Output the [x, y] coordinate of the center of the cell containing the given text.  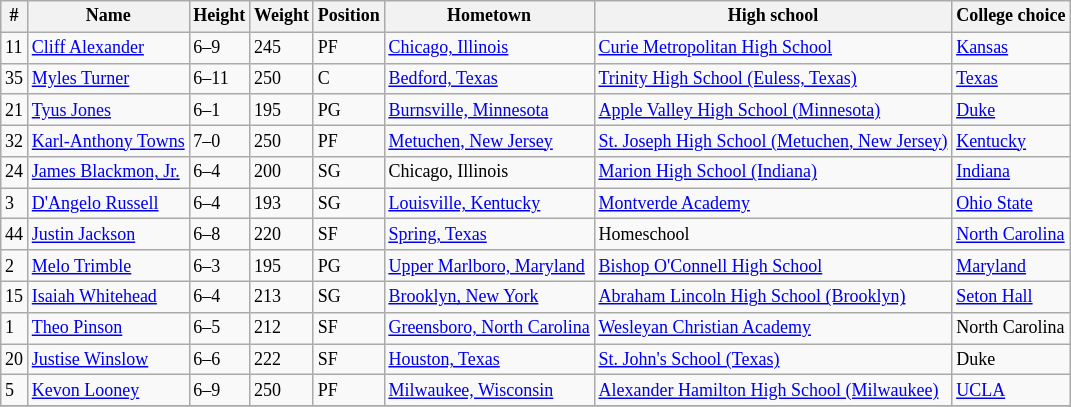
Ohio State [1011, 204]
2 [14, 266]
Cliff Alexander [108, 48]
Justise Winslow [108, 360]
Justin Jackson [108, 234]
Kevon Looney [108, 390]
Maryland [1011, 266]
St. John's School (Texas) [773, 360]
College choice [1011, 16]
21 [14, 110]
Theo Pinson [108, 328]
44 [14, 234]
Texas [1011, 78]
Brooklyn, New York [489, 296]
32 [14, 140]
5 [14, 390]
Position [348, 16]
Myles Turner [108, 78]
Melo Trimble [108, 266]
Houston, Texas [489, 360]
15 [14, 296]
1 [14, 328]
Milwaukee, Wisconsin [489, 390]
Kentucky [1011, 140]
Metuchen, New Jersey [489, 140]
Bishop O'Connell High School [773, 266]
D'Angelo Russell [108, 204]
6–8 [220, 234]
Marion High School (Indiana) [773, 172]
213 [282, 296]
222 [282, 360]
High school [773, 16]
11 [14, 48]
245 [282, 48]
Abraham Lincoln High School (Brooklyn) [773, 296]
193 [282, 204]
Bedford, Texas [489, 78]
Spring, Texas [489, 234]
6–5 [220, 328]
6–6 [220, 360]
7–0 [220, 140]
3 [14, 204]
UCLA [1011, 390]
212 [282, 328]
20 [14, 360]
Kansas [1011, 48]
Louisville, Kentucky [489, 204]
Wesleyan Christian Academy [773, 328]
Hometown [489, 16]
24 [14, 172]
Apple Valley High School (Minnesota) [773, 110]
St. Joseph High School (Metuchen, New Jersey) [773, 140]
Indiana [1011, 172]
220 [282, 234]
200 [282, 172]
James Blackmon, Jr. [108, 172]
35 [14, 78]
Alexander Hamilton High School (Milwaukee) [773, 390]
Curie Metropolitan High School [773, 48]
Upper Marlboro, Maryland [489, 266]
Name [108, 16]
6–11 [220, 78]
C [348, 78]
Isaiah Whitehead [108, 296]
Trinity High School (Euless, Texas) [773, 78]
Homeschool [773, 234]
6–3 [220, 266]
Burnsville, Minnesota [489, 110]
Weight [282, 16]
Montverde Academy [773, 204]
Seton Hall [1011, 296]
Karl-Anthony Towns [108, 140]
Tyus Jones [108, 110]
Height [220, 16]
6–1 [220, 110]
# [14, 16]
Greensboro, North Carolina [489, 328]
